Identify which cell holds the provided text, then report its [x, y] central coordinate. 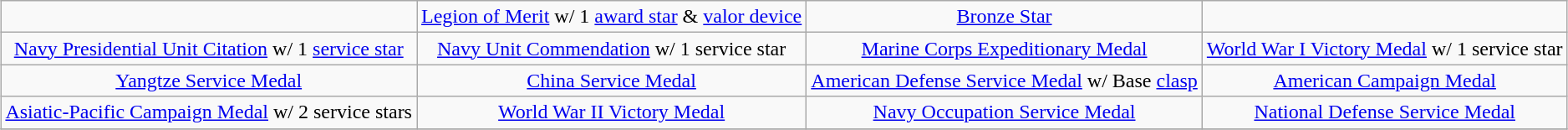
World War I Victory Medal w/ 1 service star [1384, 49]
Navy Occupation Service Medal [1005, 112]
American Defense Service Medal w/ Base clasp [1005, 81]
Yangtze Service Medal [209, 81]
Navy Presidential Unit Citation w/ 1 service star [209, 49]
Navy Unit Commendation w/ 1 service star [611, 49]
Asiatic-Pacific Campaign Medal w/ 2 service stars [209, 112]
Legion of Merit w/ 1 award star & valor device [611, 17]
Bronze Star [1005, 17]
Marine Corps Expeditionary Medal [1005, 49]
World War II Victory Medal [611, 112]
American Campaign Medal [1384, 81]
China Service Medal [611, 81]
National Defense Service Medal [1384, 112]
